Find where the given text appears and provide that cell's center as [x, y] coordinate. 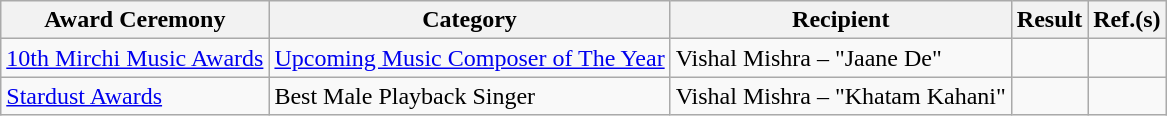
Result [1049, 20]
Ref.(s) [1127, 20]
Upcoming Music Composer of The Year [470, 58]
Award Ceremony [135, 20]
Category [470, 20]
Stardust Awards [135, 96]
Best Male Playback Singer [470, 96]
Recipient [840, 20]
10th Mirchi Music Awards [135, 58]
Vishal Mishra – "Khatam Kahani" [840, 96]
Vishal Mishra – "Jaane De" [840, 58]
